Output the [x, y] coordinate of the center of the cell containing the given text.  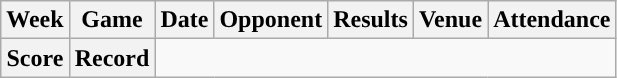
Date [184, 20]
Attendance [552, 20]
Score [35, 58]
Venue [450, 20]
Game [112, 20]
Week [35, 20]
Results [371, 20]
Opponent [271, 20]
Record [112, 58]
